Extract the [X, Y] coordinate from the center of the cell holding the provided text.  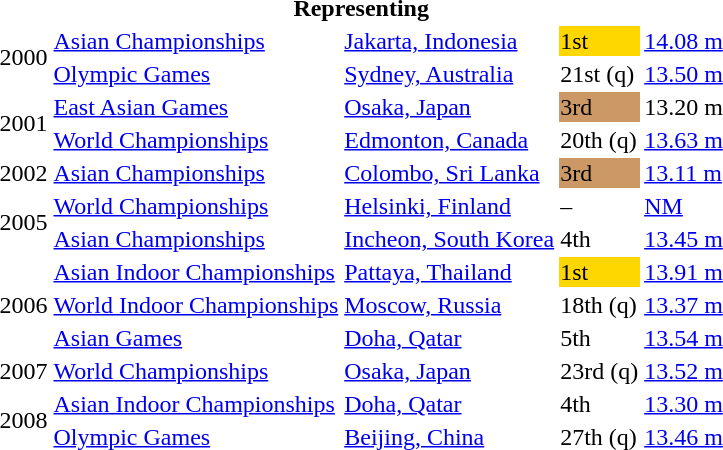
Pattaya, Thailand [450, 272]
Olympic Games [196, 74]
18th (q) [600, 305]
Sydney, Australia [450, 74]
5th [600, 338]
23rd (q) [600, 371]
Edmonton, Canada [450, 140]
World Indoor Championships [196, 305]
Jakarta, Indonesia [450, 41]
Moscow, Russia [450, 305]
Helsinki, Finland [450, 206]
East Asian Games [196, 107]
20th (q) [600, 140]
Colombo, Sri Lanka [450, 173]
Incheon, South Korea [450, 239]
21st (q) [600, 74]
– [600, 206]
Asian Games [196, 338]
